Capture the cell that displays the provided text and extract its [x, y] central coordinate. 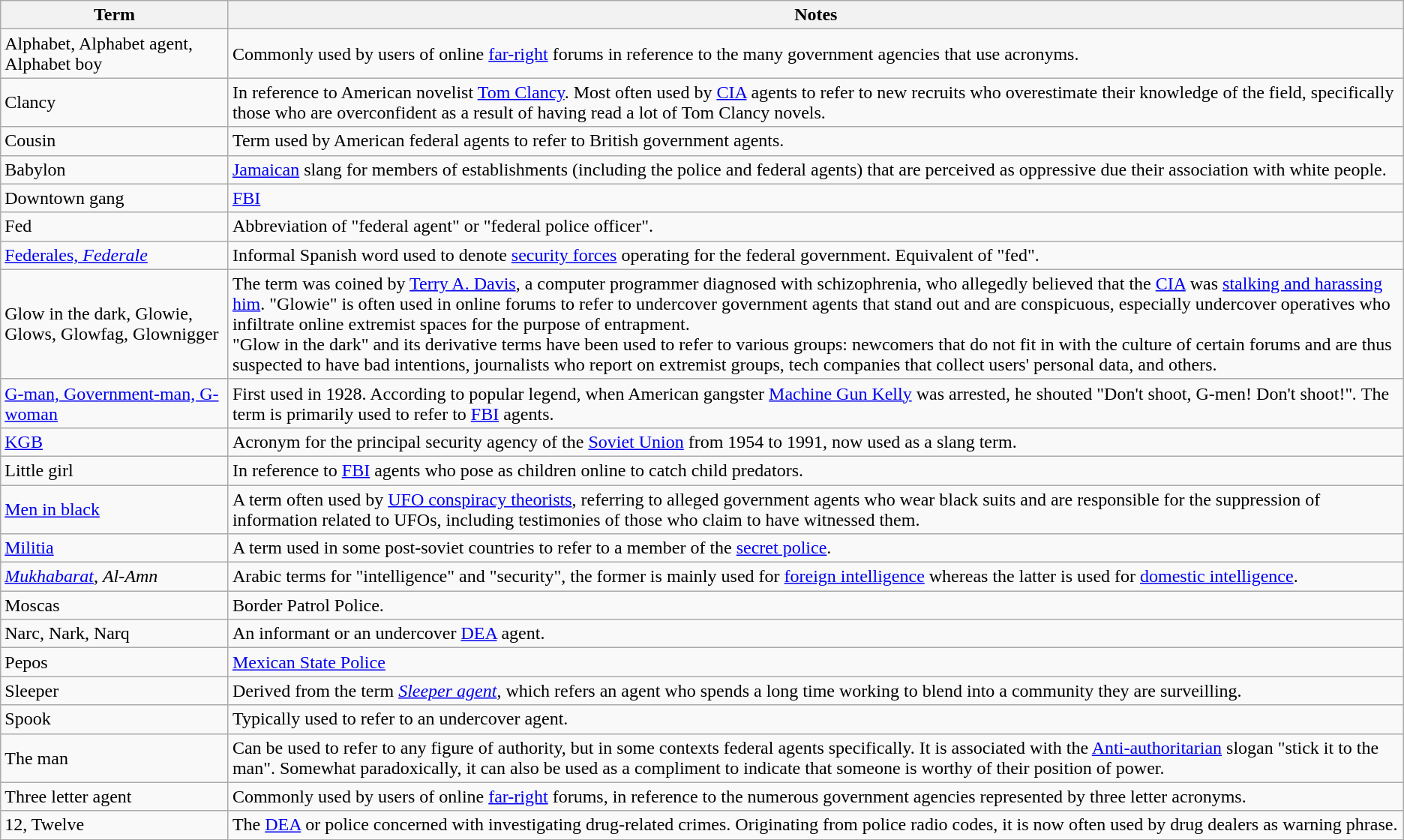
Narc, Nark, Narq [115, 634]
Little girl [115, 470]
Derived from the term Sleeper agent, which refers an agent who spends a long time working to blend into a community they are surveilling. [816, 691]
Informal Spanish word used to denote security forces operating for the federal government. Equivalent of "fed". [816, 255]
Commonly used by users of online far-right forums in reference to the many government agencies that use acronyms. [816, 54]
Border Patrol Police. [816, 605]
Clancy [115, 102]
12, Twelve [115, 825]
Spook [115, 719]
In reference to FBI agents who pose as children online to catch child predators. [816, 470]
Abbreviation of "federal agent" or "federal police officer". [816, 226]
KGB [115, 442]
Term used by American federal agents to refer to British government agents. [816, 141]
Sleeper [115, 691]
G-man, Government-man, G-woman [115, 403]
Men in black [115, 508]
A term used in some post-soviet countries to refer to a member of the secret police. [816, 548]
Pepos [115, 662]
An informant or an undercover DEA agent. [816, 634]
Term [115, 15]
Notes [816, 15]
Glow in the dark, Glowie, Glows, Glowfag, Glownigger [115, 324]
Federales, Federale [115, 255]
Acronym for the principal security agency of the Soviet Union from 1954 to 1991, now used as a slang term. [816, 442]
Mexican State Police [816, 662]
Three letter agent [115, 796]
Fed [115, 226]
FBI [816, 198]
The man [115, 757]
Cousin [115, 141]
Militia [115, 548]
Moscas [115, 605]
Downtown gang [115, 198]
Babylon [115, 169]
Commonly used by users of online far-right forums, in reference to the numerous government agencies represented by three letter acronyms. [816, 796]
Mukhabarat, Al-Amn [115, 577]
Alphabet, Alphabet agent, Alphabet boy [115, 54]
Typically used to refer to an undercover agent. [816, 719]
